Output the [x, y] coordinate of the center of the cell containing the given text.  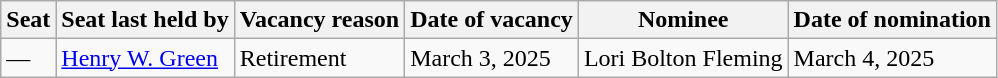
Henry W. Green [145, 58]
March 4, 2025 [892, 58]
Lori Bolton Fleming [683, 58]
Seat last held by [145, 20]
Vacancy reason [319, 20]
March 3, 2025 [492, 58]
— [28, 58]
Date of nomination [892, 20]
Retirement [319, 58]
Date of vacancy [492, 20]
Nominee [683, 20]
Seat [28, 20]
